Capture the cell that displays the provided text and extract its [X, Y] central coordinate. 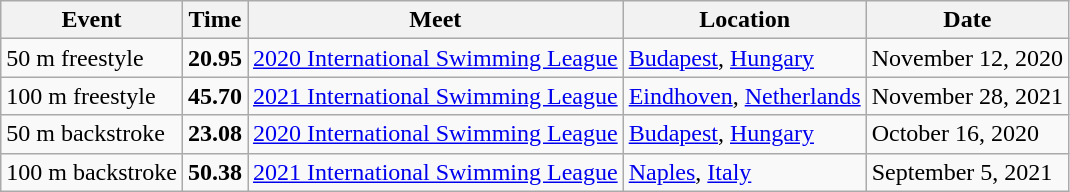
100 m freestyle [92, 96]
45.70 [214, 96]
Location [744, 20]
October 16, 2020 [967, 134]
Meet [436, 20]
Naples, Italy [744, 172]
Date [967, 20]
November 28, 2021 [967, 96]
Eindhoven, Netherlands [744, 96]
23.08 [214, 134]
100 m backstroke [92, 172]
November 12, 2020 [967, 58]
50 m backstroke [92, 134]
50.38 [214, 172]
Time [214, 20]
September 5, 2021 [967, 172]
50 m freestyle [92, 58]
Event [92, 20]
20.95 [214, 58]
